Search for the cell housing the specified text and yield its (X, Y) center coordinate. 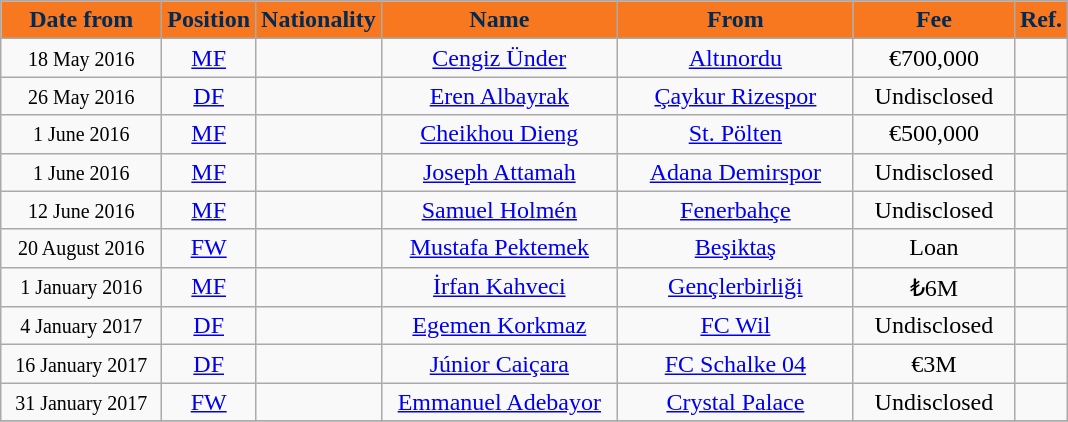
Egemen Korkmaz (499, 326)
18 May 2016 (82, 58)
Altınordu (735, 58)
€700,000 (934, 58)
Eren Albayrak (499, 96)
Beşiktaş (735, 248)
Date from (82, 20)
Cheikhou Dieng (499, 134)
16 January 2017 (82, 364)
Loan (934, 248)
€500,000 (934, 134)
Nationality (319, 20)
12 June 2016 (82, 210)
Position (209, 20)
Fee (934, 20)
26 May 2016 (82, 96)
Gençlerbirliği (735, 287)
Mustafa Pektemek (499, 248)
Çaykur Rizespor (735, 96)
FC Wil (735, 326)
Cengiz Ünder (499, 58)
Crystal Palace (735, 402)
1 January 2016 (82, 287)
From (735, 20)
FC Schalke 04 (735, 364)
St. Pölten (735, 134)
₺6M (934, 287)
Samuel Holmén (499, 210)
Name (499, 20)
Ref. (1040, 20)
4 January 2017 (82, 326)
Júnior Caiçara (499, 364)
Emmanuel Adebayor (499, 402)
20 August 2016 (82, 248)
€3M (934, 364)
Joseph Attamah (499, 172)
İrfan Kahveci (499, 287)
Adana Demirspor (735, 172)
Fenerbahçe (735, 210)
31 January 2017 (82, 402)
